Determine the (X, Y) coordinate at the center of the cell enclosing the given text.  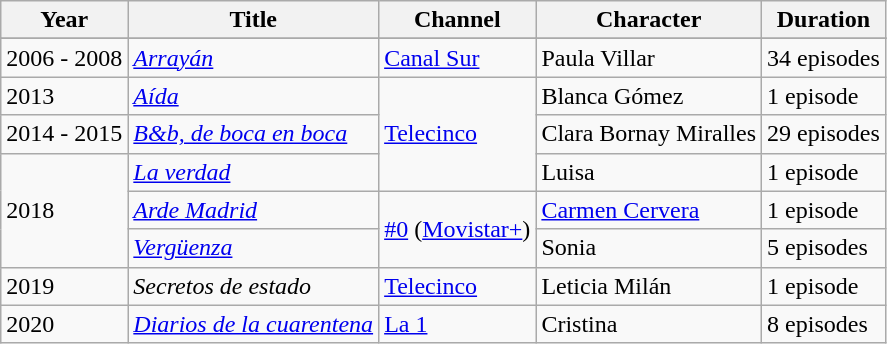
Cristina (649, 324)
2013 (64, 96)
Title (254, 20)
Blanca Gómez (649, 96)
Paula Villar (649, 58)
Vergüenza (254, 248)
#0 (Movistar+) (458, 229)
B&b, de boca en boca (254, 134)
29 episodes (824, 134)
Duration (824, 20)
2006 - 2008 (64, 58)
La verdad (254, 172)
Canal Sur (458, 58)
2014 - 2015 (64, 134)
Carmen Cervera (649, 210)
Diarios de la cuarentena (254, 324)
Aída (254, 96)
Clara Bornay Miralles (649, 134)
La 1 (458, 324)
Year (64, 20)
Channel (458, 20)
2019 (64, 286)
2020 (64, 324)
Leticia Milán (649, 286)
8 episodes (824, 324)
34 episodes (824, 58)
Sonia (649, 248)
Character (649, 20)
Arde Madrid (254, 210)
5 episodes (824, 248)
Secretos de estado (254, 286)
Arrayán (254, 58)
Luisa (649, 172)
2018 (64, 210)
